Output the (X, Y) coordinate of the center of the cell containing the given text.  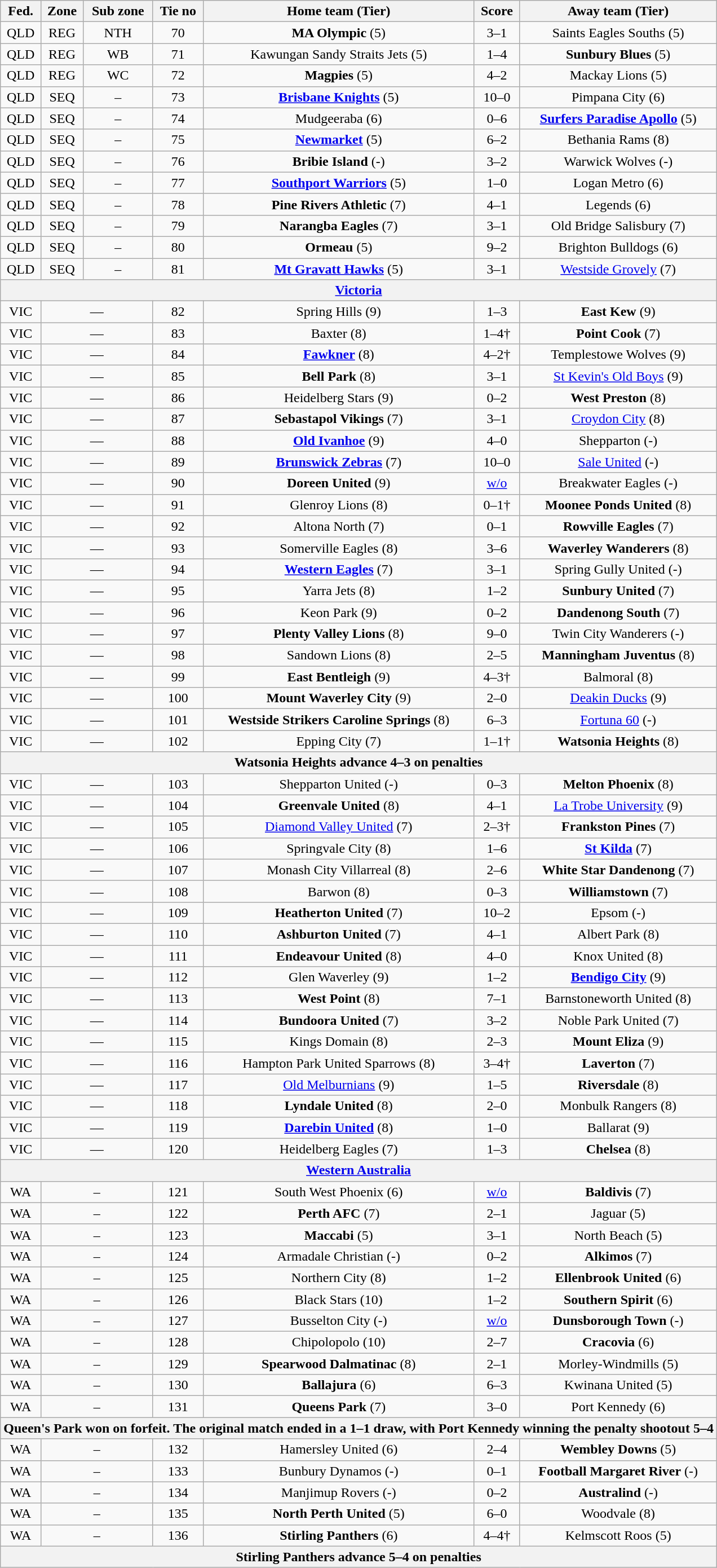
124 (178, 1256)
Bendigo City (9) (618, 977)
Noble Park United (7) (618, 1020)
Monash City Villarreal (8) (339, 870)
107 (178, 870)
Pine Rivers Athletic (7) (339, 204)
Frankston Pines (7) (618, 827)
105 (178, 827)
93 (178, 548)
Legends (6) (618, 204)
North Beach (5) (618, 1235)
Brighton Bulldogs (6) (618, 247)
2–4 (497, 1450)
Magpies (5) (339, 76)
Cracovia (6) (618, 1342)
Fortuna 60 (-) (618, 720)
6–2 (497, 140)
115 (178, 1042)
4–3† (497, 677)
Epping City (7) (339, 741)
118 (178, 1106)
136 (178, 1535)
132 (178, 1450)
95 (178, 591)
Breakwater Eagles (-) (618, 483)
Ballajura (6) (339, 1385)
Bunbury Dynamos (-) (339, 1471)
Perth AFC (7) (339, 1213)
127 (178, 1321)
9–0 (497, 634)
Baxter (8) (339, 333)
77 (178, 183)
90 (178, 483)
119 (178, 1127)
76 (178, 161)
126 (178, 1299)
103 (178, 784)
Heidelberg Eagles (7) (339, 1149)
North Perth United (5) (339, 1514)
111 (178, 956)
Chipolopolo (10) (339, 1342)
Point Cook (7) (618, 333)
79 (178, 226)
88 (178, 441)
121 (178, 1192)
3–4† (497, 1063)
Epsom (-) (618, 913)
Heidelberg Stars (9) (339, 398)
10–2 (497, 913)
Monbulk Rangers (8) (618, 1106)
Waverley Wanderers (8) (618, 548)
West Point (8) (339, 999)
Plenty Valley Lions (8) (339, 634)
Diamond Valley United (7) (339, 827)
Football Margaret River (-) (618, 1471)
134 (178, 1492)
WC (118, 76)
Brunswick Zebras (7) (339, 462)
9–2 (497, 247)
Doreen United (9) (339, 483)
133 (178, 1471)
104 (178, 805)
78 (178, 204)
94 (178, 569)
Port Kennedy (6) (618, 1407)
Logan Metro (6) (618, 183)
89 (178, 462)
Templestowe Wolves (9) (618, 355)
Kelmscott Roos (5) (618, 1535)
74 (178, 118)
Brisbane Knights (5) (339, 97)
4–4† (497, 1535)
Ballarat (9) (618, 1127)
7–1 (497, 999)
Australind (-) (618, 1492)
Twin City Wanderers (-) (618, 634)
Chelsea (8) (618, 1149)
Surfers Paradise Apollo (5) (618, 118)
82 (178, 312)
Barwon (8) (339, 891)
Kawungan Sandy Straits Jets (5) (339, 54)
La Trobe University (9) (618, 805)
112 (178, 977)
80 (178, 247)
Heatherton United (7) (339, 913)
Mackay Lions (5) (618, 76)
Mt Gravatt Hawks (5) (339, 269)
71 (178, 54)
Shepparton United (-) (339, 784)
Sandown Lions (8) (339, 655)
Sale United (-) (618, 462)
Spearwood Dalmatinac (8) (339, 1364)
Spring Hills (9) (339, 312)
Melton Phoenix (8) (618, 784)
Manjimup Rovers (-) (339, 1492)
1–5 (497, 1085)
Ellenbrook United (6) (618, 1278)
Home team (Tier) (339, 11)
St Kevin's Old Boys (9) (618, 376)
WB (118, 54)
72 (178, 76)
Williamstown (7) (618, 891)
97 (178, 634)
Deakin Ducks (9) (618, 698)
Alkimos (7) (618, 1256)
Ormeau (5) (339, 247)
Laverton (7) (618, 1063)
Rowville Eagles (7) (618, 526)
Woodvale (8) (618, 1514)
Pimpana City (6) (618, 97)
Darebin United (8) (339, 1127)
Glen Waverley (9) (339, 977)
Albert Park (8) (618, 934)
Kwinana United (5) (618, 1385)
6–0 (497, 1514)
South West Phoenix (6) (339, 1192)
Sunbury United (7) (618, 591)
84 (178, 355)
MA Olympic (5) (339, 33)
Stirling Panthers advance 5–4 on penalties (358, 1557)
Sub zone (118, 11)
2–5 (497, 655)
135 (178, 1514)
East Bentleigh (9) (339, 677)
Jaguar (5) (618, 1213)
Tie no (178, 11)
Fed. (21, 11)
Somerville Eagles (8) (339, 548)
Moonee Ponds United (8) (618, 505)
129 (178, 1364)
NTH (118, 33)
Manningham Juventus (8) (618, 655)
Lyndale United (8) (339, 1106)
92 (178, 526)
96 (178, 612)
Watsonia Heights (8) (618, 741)
Shepparton (-) (618, 441)
Yarra Jets (8) (339, 591)
Mount Waverley City (9) (339, 698)
Old Bridge Salisbury (7) (618, 226)
100 (178, 698)
Southern Spirit (6) (618, 1299)
Western Australia (358, 1170)
Mount Eliza (9) (618, 1042)
Fawkner (8) (339, 355)
Altona North (7) (339, 526)
91 (178, 505)
White Star Dandenong (7) (618, 870)
73 (178, 97)
Dunsborough Town (-) (618, 1321)
116 (178, 1063)
108 (178, 891)
Bell Park (8) (339, 376)
Newmarket (5) (339, 140)
Away team (Tier) (618, 11)
1–4† (497, 333)
Old Ivanhoe (9) (339, 441)
131 (178, 1407)
Stirling Panthers (6) (339, 1535)
Queen's Park won on forfeit. The original match ended in a 1–1 draw, with Port Kennedy winning the penalty shootout 5–4 (358, 1428)
0–6 (497, 118)
123 (178, 1235)
Balmoral (8) (618, 677)
Warwick Wolves (-) (618, 161)
Score (497, 11)
Mudgeeraba (6) (339, 118)
99 (178, 677)
85 (178, 376)
128 (178, 1342)
4–2 (497, 76)
Croydon City (8) (618, 419)
1–6 (497, 848)
120 (178, 1149)
87 (178, 419)
101 (178, 720)
109 (178, 913)
Spring Gully United (-) (618, 569)
1–4 (497, 54)
Victoria (358, 290)
Barnstoneworth United (8) (618, 999)
113 (178, 999)
83 (178, 333)
Bribie Island (-) (339, 161)
Bethania Rams (8) (618, 140)
70 (178, 33)
2–7 (497, 1342)
98 (178, 655)
Greenvale United (8) (339, 805)
3–6 (497, 548)
Knox United (8) (618, 956)
Western Eagles (7) (339, 569)
3–0 (497, 1407)
Northern City (8) (339, 1278)
Glenroy Lions (8) (339, 505)
Maccabi (5) (339, 1235)
Morley-Windmills (5) (618, 1364)
86 (178, 398)
106 (178, 848)
117 (178, 1085)
Kings Domain (8) (339, 1042)
St Kilda (7) (618, 848)
Zone (62, 11)
Dandenong South (7) (618, 612)
4–2† (497, 355)
Springvale City (8) (339, 848)
Black Stars (10) (339, 1299)
81 (178, 269)
Sebastapol Vikings (7) (339, 419)
Bundoora United (7) (339, 1020)
2–3† (497, 827)
Queens Park (7) (339, 1407)
West Preston (8) (618, 398)
Watsonia Heights advance 4–3 on penalties (358, 763)
75 (178, 140)
122 (178, 1213)
110 (178, 934)
Endeavour United (8) (339, 956)
Keon Park (9) (339, 612)
Riversdale (8) (618, 1085)
Baldivis (7) (618, 1192)
Sunbury Blues (5) (618, 54)
1–1† (497, 741)
Westside Grovely (7) (618, 269)
Saints Eagles Souths (5) (618, 33)
East Kew (9) (618, 312)
Hamersley United (6) (339, 1450)
125 (178, 1278)
Busselton City (-) (339, 1321)
Ashburton United (7) (339, 934)
Narangba Eagles (7) (339, 226)
114 (178, 1020)
Wembley Downs (5) (618, 1450)
102 (178, 741)
2–6 (497, 870)
Southport Warriors (5) (339, 183)
Armadale Christian (-) (339, 1256)
130 (178, 1385)
0–1† (497, 505)
Old Melburnians (9) (339, 1085)
Westside Strikers Caroline Springs (8) (339, 720)
2–3 (497, 1042)
Hampton Park United Sparrows (8) (339, 1063)
